Output the [x, y] coordinate of the center of the cell containing the given text.  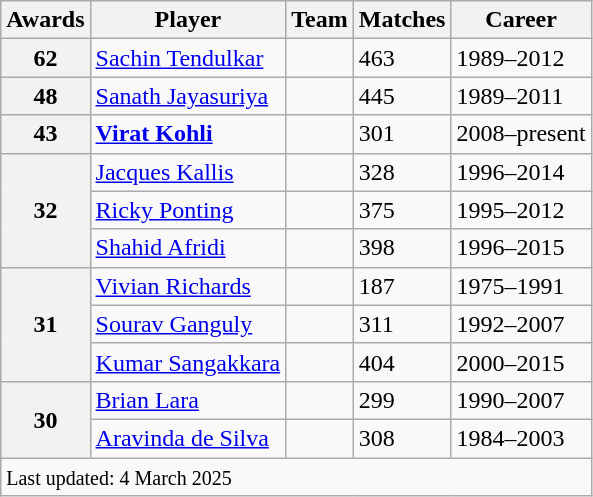
43 [46, 134]
48 [46, 96]
Kumar Sangakkara [188, 362]
1996–2014 [521, 172]
Sourav Ganguly [188, 324]
2000–2015 [521, 362]
328 [402, 172]
Virat Kohli [188, 134]
445 [402, 96]
311 [402, 324]
Jacques Kallis [188, 172]
Shahid Afridi [188, 248]
32 [46, 210]
398 [402, 248]
1975–1991 [521, 286]
30 [46, 419]
1996–2015 [521, 248]
Aravinda de Silva [188, 438]
Brian Lara [188, 400]
Vivian Richards [188, 286]
1995–2012 [521, 210]
Team [320, 20]
1989–2012 [521, 58]
1984–2003 [521, 438]
2008–present [521, 134]
375 [402, 210]
62 [46, 58]
404 [402, 362]
Awards [46, 20]
31 [46, 324]
Matches [402, 20]
1989–2011 [521, 96]
299 [402, 400]
Last updated: 4 March 2025 [296, 477]
Sanath Jayasuriya [188, 96]
1992–2007 [521, 324]
308 [402, 438]
187 [402, 286]
463 [402, 58]
Sachin Tendulkar [188, 58]
1990–2007 [521, 400]
Career [521, 20]
301 [402, 134]
Player [188, 20]
Ricky Ponting [188, 210]
